Determine the (X, Y) coordinate at the center of the cell enclosing the given text.  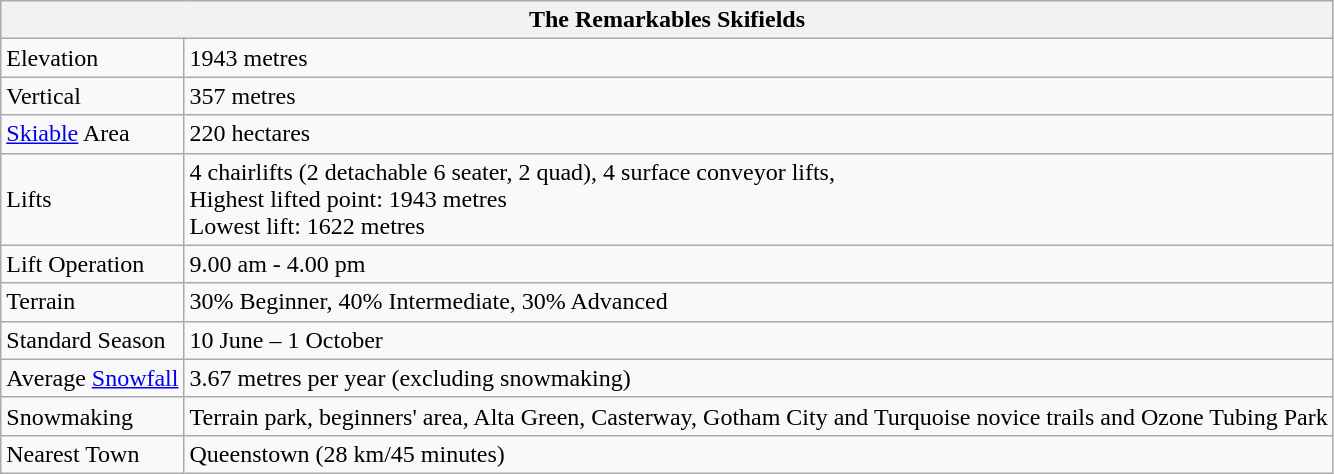
Terrain (92, 302)
3.67 metres per year (excluding snowmaking) (758, 378)
Lift Operation (92, 264)
10 June – 1 October (758, 340)
Elevation (92, 58)
30% Beginner, 40% Intermediate, 30% Advanced (758, 302)
Terrain park, beginners' area, Alta Green, Casterway, Gotham City and Turquoise novice trails and Ozone Tubing Park (758, 416)
220 hectares (758, 134)
9.00 am - 4.00 pm (758, 264)
Nearest Town (92, 454)
The Remarkables Skifields (667, 20)
Lifts (92, 199)
Snowmaking (92, 416)
357 metres (758, 96)
4 chairlifts (2 detachable 6 seater, 2 quad), 4 surface conveyor lifts, Highest lifted point: 1943 metresLowest lift: 1622 metres (758, 199)
Vertical (92, 96)
Queenstown (28 km/45 minutes) (758, 454)
Average Snowfall (92, 378)
1943 metres (758, 58)
Standard Season (92, 340)
Skiable Area (92, 134)
